For the text-containing cell, return its midpoint in [X, Y] coordinate format. 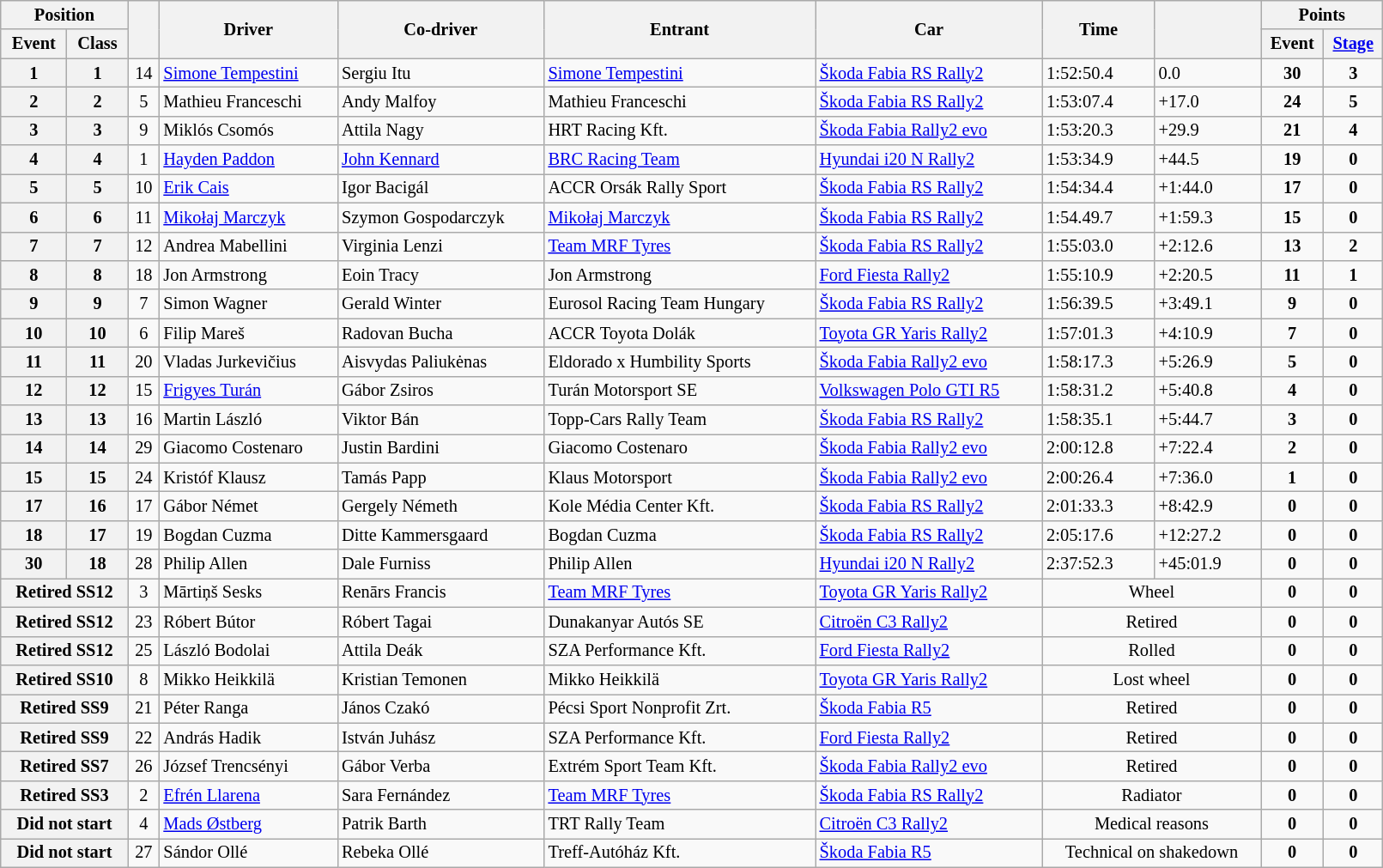
Turán Motorsport SE [680, 391]
Co-driver [440, 29]
Vladas Jurkevičius [248, 361]
László Bodolai [248, 651]
TRT Rally Team [680, 824]
+44.5 [1208, 160]
+3:49.1 [1208, 304]
Dunakanyar Autós SE [680, 622]
+29.9 [1208, 131]
Radiator [1151, 795]
+1:59.3 [1208, 217]
Eoin Tracy [440, 275]
26 [143, 766]
Kristian Temonen [440, 679]
Technical on shakedown [1151, 853]
Sándor Ollé [248, 853]
2:37:52.3 [1098, 564]
27 [143, 853]
+5:44.7 [1208, 420]
Mads Østberg [248, 824]
Attila Nagy [440, 131]
Andrea Mabellini [248, 246]
25 [143, 651]
ACCR Orsák Rally Sport [680, 188]
Andy Malfoy [440, 101]
Frigyes Turán [248, 391]
1:58:35.1 [1098, 420]
+17.0 [1208, 101]
22 [143, 737]
Viktor Bán [440, 420]
BRC Racing Team [680, 160]
Gábor Zsiros [440, 391]
Volkswagen Polo GTI R5 [929, 391]
Patrik Barth [440, 824]
1:55:03.0 [1098, 246]
Wheel [1151, 592]
Pécsi Sport Nonprofit Zrt. [680, 708]
Justin Bardini [440, 448]
András Hadik [248, 737]
+7:36.0 [1208, 477]
Lost wheel [1151, 679]
Efrén Llarena [248, 795]
Rolled [1151, 651]
1:54.49.7 [1098, 217]
2:01:33.3 [1098, 506]
2:00:12.8 [1098, 448]
Sara Fernández [440, 795]
+1:44.0 [1208, 188]
Stage [1353, 44]
ACCR Toyota Dolák [680, 333]
2:00:26.4 [1098, 477]
Sergiu Itu [440, 73]
1:55:10.9 [1098, 275]
Ditte Kammersgaard [440, 535]
Points [1322, 15]
Tamás Papp [440, 477]
1:58:17.3 [1098, 361]
HRT Racing Kft. [680, 131]
Entrant [680, 29]
+45:01.9 [1208, 564]
Rebeka Ollé [440, 853]
Car [929, 29]
Retired SS3 [64, 795]
Miklós Csomós [248, 131]
Renārs Francis [440, 592]
+7:22.4 [1208, 448]
20 [143, 361]
+2:20.5 [1208, 275]
Dale Furniss [440, 564]
Extrém Sport Team Kft. [680, 766]
Radovan Bucha [440, 333]
23 [143, 622]
1:57:01.3 [1098, 333]
1:53:20.3 [1098, 131]
1:53:34.9 [1098, 160]
Erik Cais [248, 188]
29 [143, 448]
Igor Bacigál [440, 188]
Eurosol Racing Team Hungary [680, 304]
Filip Mareš [248, 333]
Aisvydas Paliukėnas [440, 361]
Gábor Német [248, 506]
Topp-Cars Rally Team [680, 420]
Gábor Verba [440, 766]
Attila Deák [440, 651]
Gergely Németh [440, 506]
Medical reasons [1151, 824]
Class [98, 44]
István Juhász [440, 737]
1:54:34.4 [1098, 188]
+5:26.9 [1208, 361]
Róbert Bútor [248, 622]
Kole Média Center Kft. [680, 506]
Róbert Tagai [440, 622]
Gerald Winter [440, 304]
2:05:17.6 [1098, 535]
Retired SS7 [64, 766]
Position [64, 15]
+12:27.2 [1208, 535]
Hayden Paddon [248, 160]
+5:40.8 [1208, 391]
Time [1098, 29]
Eldorado x Humbility Sports [680, 361]
1:58:31.2 [1098, 391]
+8:42.9 [1208, 506]
Klaus Motorsport [680, 477]
József Trencsényi [248, 766]
1:52:50.4 [1098, 73]
Retired SS10 [64, 679]
+4:10.9 [1208, 333]
Kristóf Klausz [248, 477]
1:56:39.5 [1098, 304]
Driver [248, 29]
28 [143, 564]
János Czakó [440, 708]
John Kennard [440, 160]
+2:12.6 [1208, 246]
Treff-Autóház Kft. [680, 853]
Martin László [248, 420]
Virginia Lenzi [440, 246]
Mārtiņš Sesks [248, 592]
0.0 [1208, 73]
Simon Wagner [248, 304]
Szymon Gospodarczyk [440, 217]
Péter Ranga [248, 708]
1:53:07.4 [1098, 101]
